Return the [x, y] coordinate for the center point of the cell that contains the specified text.  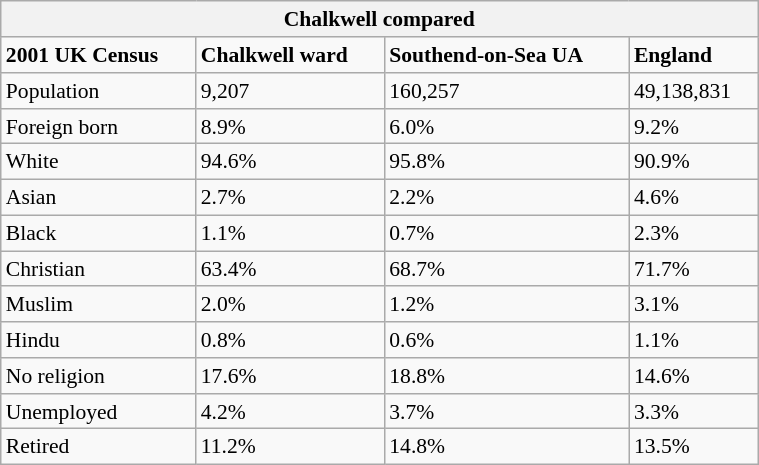
14.8% [506, 447]
0.8% [290, 340]
Christian [98, 269]
0.7% [506, 233]
8.9% [290, 126]
3.3% [694, 411]
4.2% [290, 411]
18.8% [506, 376]
63.4% [290, 269]
Southend-on-Sea UA [506, 55]
2001 UK Census [98, 55]
Foreign born [98, 126]
71.7% [694, 269]
2.0% [290, 304]
17.6% [290, 376]
95.8% [506, 162]
2.2% [506, 197]
3.1% [694, 304]
90.9% [694, 162]
Muslim [98, 304]
0.6% [506, 340]
Hindu [98, 340]
13.5% [694, 447]
Unemployed [98, 411]
Chalkwell compared [380, 19]
England [694, 55]
68.7% [506, 269]
2.3% [694, 233]
94.6% [290, 162]
9,207 [290, 91]
3.7% [506, 411]
Chalkwell ward [290, 55]
Population [98, 91]
2.7% [290, 197]
160,257 [506, 91]
White [98, 162]
Retired [98, 447]
Asian [98, 197]
6.0% [506, 126]
4.6% [694, 197]
Black [98, 233]
49,138,831 [694, 91]
11.2% [290, 447]
14.6% [694, 376]
9.2% [694, 126]
No religion [98, 376]
1.2% [506, 304]
